Return the [x, y] coordinate for the center point of the cell that contains the specified text.  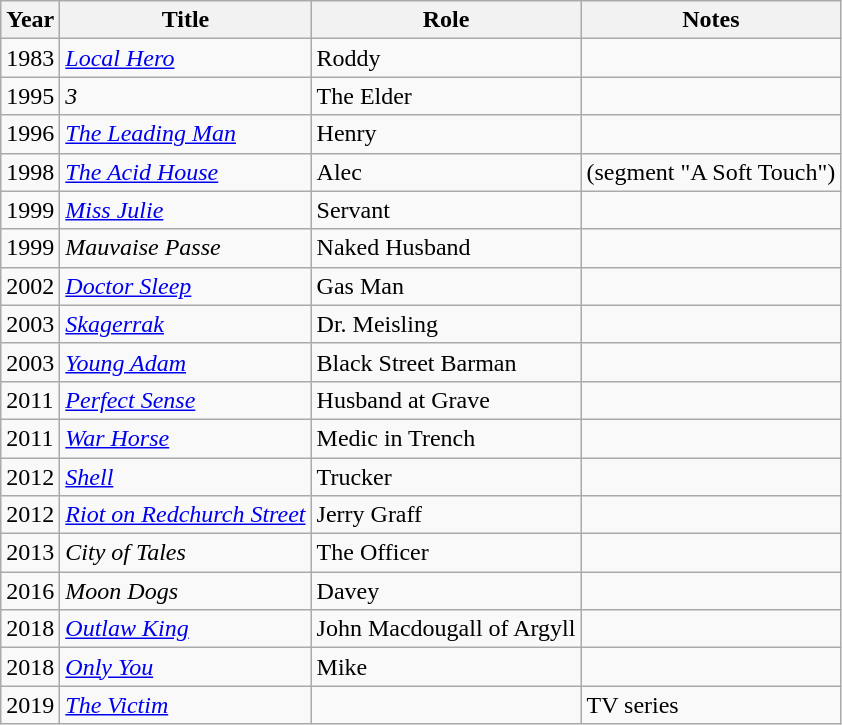
2002 [30, 286]
The Acid House [186, 172]
2013 [30, 553]
Doctor Sleep [186, 286]
TV series [711, 705]
The Leading Man [186, 134]
Medic in Trench [446, 438]
Role [446, 20]
John Macdougall of Argyll [446, 629]
Outlaw King [186, 629]
Alec [446, 172]
Shell [186, 477]
Jerry Graff [446, 515]
Riot on Redchurch Street [186, 515]
Roddy [446, 58]
Mauvaise Passe [186, 248]
Miss Julie [186, 210]
Gas Man [446, 286]
2019 [30, 705]
Young Adam [186, 362]
Dr. Meisling [446, 324]
Title [186, 20]
Henry [446, 134]
Skagerrak [186, 324]
1983 [30, 58]
1995 [30, 96]
The Victim [186, 705]
War Horse [186, 438]
City of Tales [186, 553]
2016 [30, 591]
Husband at Grave [446, 400]
Servant [446, 210]
Perfect Sense [186, 400]
1998 [30, 172]
3 [186, 96]
Notes [711, 20]
Only You [186, 667]
Year [30, 20]
The Elder [446, 96]
Davey [446, 591]
1996 [30, 134]
The Officer [446, 553]
Moon Dogs [186, 591]
Local Hero [186, 58]
(segment "A Soft Touch") [711, 172]
Mike [446, 667]
Black Street Barman [446, 362]
Naked Husband [446, 248]
Trucker [446, 477]
